Scan for the cell matching the given text and deliver its (X, Y) coordinate at center. 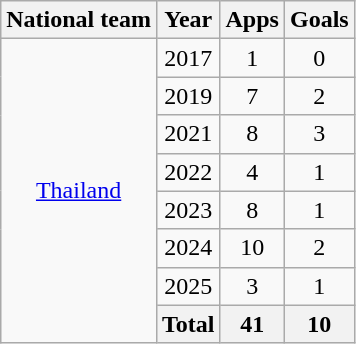
2023 (188, 210)
2025 (188, 286)
0 (319, 58)
Year (188, 20)
2019 (188, 96)
7 (252, 96)
2017 (188, 58)
National team (79, 20)
41 (252, 324)
Apps (252, 20)
Goals (319, 20)
Thailand (79, 191)
Total (188, 324)
2024 (188, 248)
2022 (188, 172)
2021 (188, 134)
4 (252, 172)
